Search for the cell housing the specified text and yield its [X, Y] center coordinate. 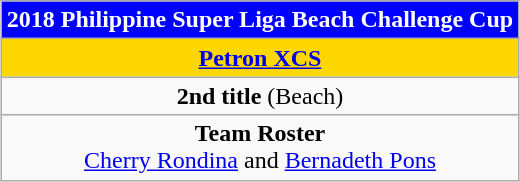
Petron XCS [260, 58]
2018 Philippine Super Liga Beach Challenge Cup [260, 20]
2nd title (Beach) [260, 96]
Team RosterCherry Rondina and Bernadeth Pons [260, 148]
